For the text-containing cell, return its midpoint in (X, Y) coordinate format. 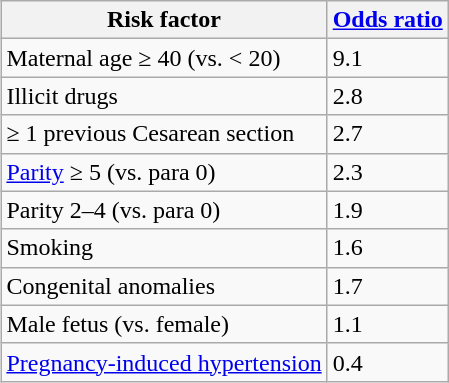
Parity ≥ 5 (vs. para 0) (164, 172)
0.4 (388, 362)
2.7 (388, 134)
1.1 (388, 324)
Parity 2–4 (vs. para 0) (164, 210)
1.6 (388, 248)
Odds ratio (388, 20)
2.3 (388, 172)
≥ 1 previous Cesarean section (164, 134)
9.1 (388, 58)
2.8 (388, 96)
1.9 (388, 210)
Congenital anomalies (164, 286)
Smoking (164, 248)
1.7 (388, 286)
Pregnancy-induced hypertension (164, 362)
Maternal age ≥ 40 (vs. < 20) (164, 58)
Risk factor (164, 20)
Male fetus (vs. female) (164, 324)
Illicit drugs (164, 96)
